For the text-containing cell, return its midpoint in [X, Y] coordinate format. 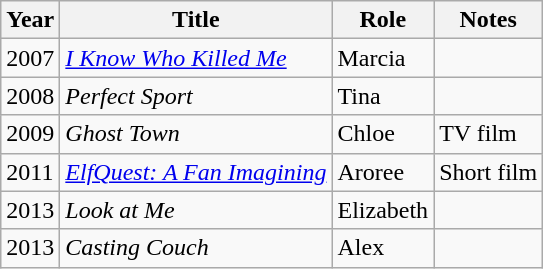
Aroree [383, 172]
Casting Couch [196, 248]
2009 [30, 134]
I Know Who Killed Me [196, 58]
2007 [30, 58]
2011 [30, 172]
ElfQuest: A Fan Imagining [196, 172]
TV film [488, 134]
Chloe [383, 134]
Notes [488, 20]
Role [383, 20]
Perfect Sport [196, 96]
Elizabeth [383, 210]
Year [30, 20]
Marcia [383, 58]
Title [196, 20]
Alex [383, 248]
Look at Me [196, 210]
Short film [488, 172]
Ghost Town [196, 134]
2008 [30, 96]
Tina [383, 96]
